Extract the (x, y) coordinate from the center of the cell holding the provided text.  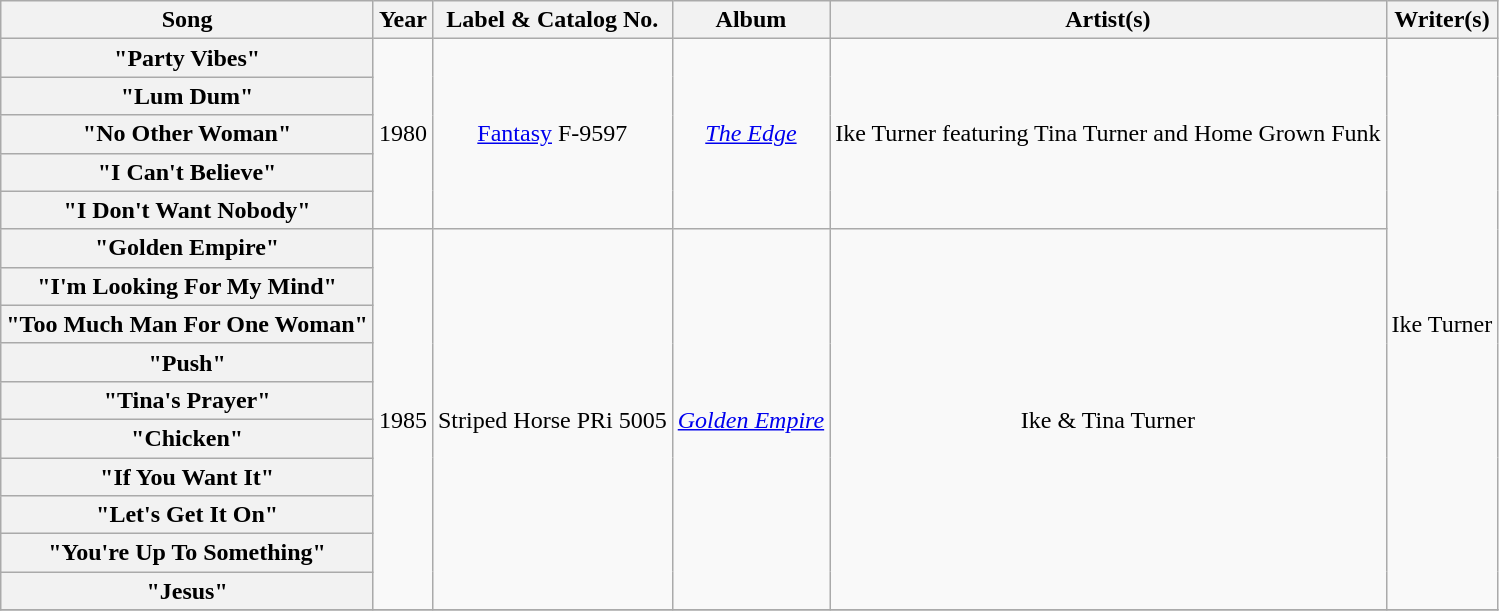
"No Other Woman" (188, 134)
"Lum Dum" (188, 96)
Ike Turner (1442, 324)
"Golden Empire" (188, 248)
Writer(s) (1442, 20)
Golden Empire (750, 420)
The Edge (750, 134)
"Tina's Prayer" (188, 400)
Artist(s) (1108, 20)
Year (402, 20)
"Party Vibes" (188, 58)
Song (188, 20)
1980 (402, 134)
"You're Up To Something" (188, 553)
"I Can't Believe" (188, 172)
"Too Much Man For One Woman" (188, 324)
Fantasy F-9597 (552, 134)
Ike Turner featuring Tina Turner and Home Grown Funk (1108, 134)
"Chicken" (188, 438)
"Let's Get It On" (188, 515)
1985 (402, 420)
Label & Catalog No. (552, 20)
"I Don't Want Nobody" (188, 210)
"Push" (188, 362)
Ike & Tina Turner (1108, 420)
"If You Want It" (188, 477)
"I'm Looking For My Mind" (188, 286)
Album (750, 20)
Striped Horse PRi 5005 (552, 420)
"Jesus" (188, 591)
